Find where the given text appears and provide that cell's center as (x, y) coordinate. 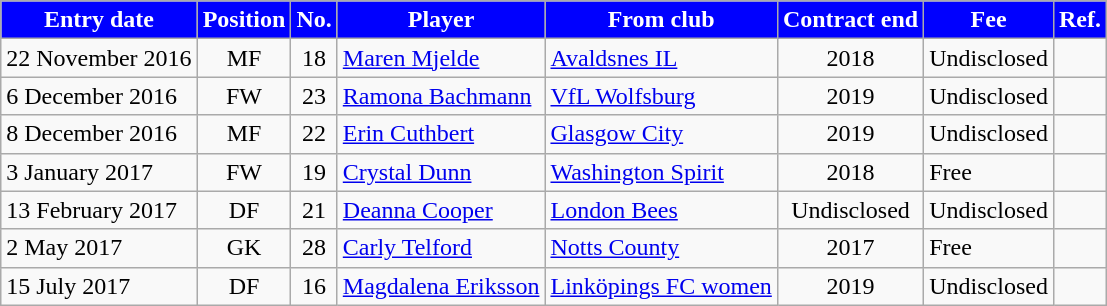
Ref. (1080, 20)
Ramona Bachmann (441, 96)
Glasgow City (661, 134)
2017 (850, 248)
Carly Telford (441, 248)
22 (314, 134)
Washington Spirit (661, 172)
18 (314, 58)
VfL Wolfsburg (661, 96)
2 May 2017 (99, 248)
London Bees (661, 210)
GK (244, 248)
22 November 2016 (99, 58)
From club (661, 20)
Entry date (99, 20)
8 December 2016 (99, 134)
Position (244, 20)
19 (314, 172)
Fee (989, 20)
3 January 2017 (99, 172)
16 (314, 286)
No. (314, 20)
Player (441, 20)
Crystal Dunn (441, 172)
6 December 2016 (99, 96)
21 (314, 210)
Notts County (661, 248)
23 (314, 96)
Maren Mjelde (441, 58)
Avaldsnes IL (661, 58)
Erin Cuthbert (441, 134)
15 July 2017 (99, 286)
Magdalena Eriksson (441, 286)
13 February 2017 (99, 210)
Contract end (850, 20)
28 (314, 248)
Linköpings FC women (661, 286)
Deanna Cooper (441, 210)
